Search for the cell housing the specified text and yield its (x, y) center coordinate. 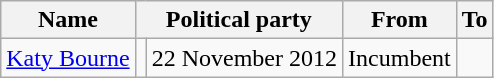
To (474, 20)
Political party (238, 20)
From (400, 20)
22 November 2012 (244, 58)
Katy Bourne (68, 58)
Name (68, 20)
Incumbent (400, 58)
